Locate the cell with the specified text and output its [X, Y] center coordinate. 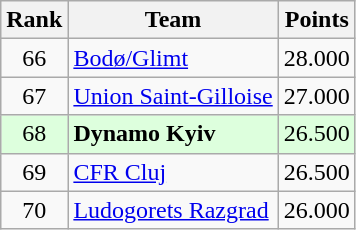
69 [34, 172]
68 [34, 134]
28.000 [316, 58]
Rank [34, 20]
Points [316, 20]
70 [34, 210]
Union Saint-Gilloise [173, 96]
CFR Cluj [173, 172]
Team [173, 20]
26.000 [316, 210]
27.000 [316, 96]
Bodø/Glimt [173, 58]
66 [34, 58]
Ludogorets Razgrad [173, 210]
67 [34, 96]
Dynamo Kyiv [173, 134]
